Locate the cell with the specified text and output its [x, y] center coordinate. 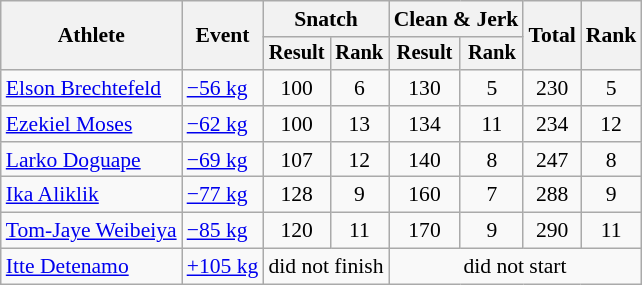
−62 kg [223, 124]
Event [223, 36]
Ezekiel Moses [92, 124]
130 [425, 88]
7 [492, 195]
Snatch [326, 19]
Larko Doguape [92, 160]
−69 kg [223, 160]
did not start [516, 267]
140 [425, 160]
234 [552, 124]
134 [425, 124]
−85 kg [223, 231]
Athlete [92, 36]
288 [552, 195]
247 [552, 160]
Elson Brechtefeld [92, 88]
120 [296, 231]
290 [552, 231]
13 [360, 124]
−56 kg [223, 88]
+105 kg [223, 267]
did not finish [326, 267]
107 [296, 160]
Clean & Jerk [456, 19]
−77 kg [223, 195]
6 [360, 88]
Ika Aliklik [92, 195]
Tom-Jaye Weibeiya [92, 231]
Total [552, 36]
Itte Detenamo [92, 267]
230 [552, 88]
128 [296, 195]
160 [425, 195]
170 [425, 231]
